From the cell containing the given text, extract its center point as [x, y] coordinate. 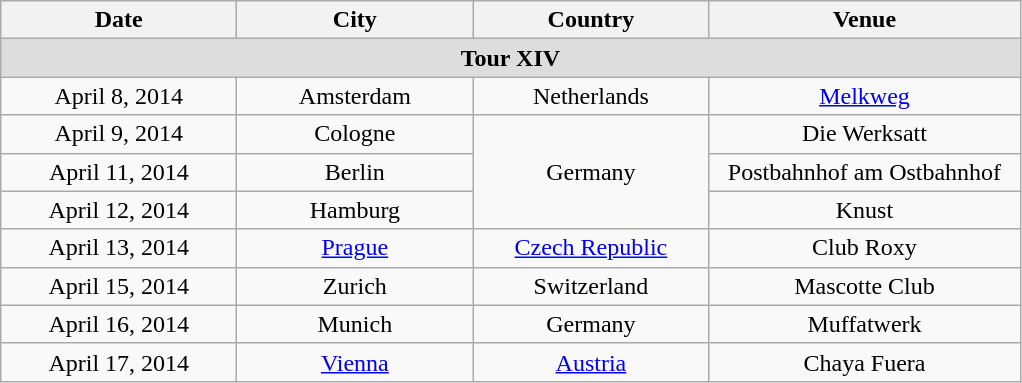
Amsterdam [355, 96]
April 13, 2014 [119, 248]
Muffatwerk [864, 324]
Tour XIV [510, 58]
April 11, 2014 [119, 172]
Cologne [355, 134]
Switzerland [591, 286]
April 12, 2014 [119, 210]
Mascotte Club [864, 286]
Prague [355, 248]
Hamburg [355, 210]
April 17, 2014 [119, 362]
City [355, 20]
Country [591, 20]
Postbahnhof am Ostbahnhof [864, 172]
Zurich [355, 286]
April 8, 2014 [119, 96]
April 16, 2014 [119, 324]
Austria [591, 362]
Date [119, 20]
Vienna [355, 362]
Venue [864, 20]
Die Werksatt [864, 134]
Knust [864, 210]
April 9, 2014 [119, 134]
Czech Republic [591, 248]
Munich [355, 324]
Club Roxy [864, 248]
Netherlands [591, 96]
April 15, 2014 [119, 286]
Chaya Fuera [864, 362]
Berlin [355, 172]
Melkweg [864, 96]
